Extract the [x, y] coordinate from the center of the cell holding the provided text.  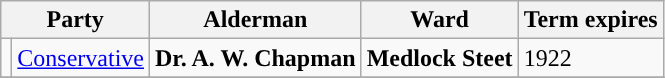
Dr. A. W. Chapman [256, 58]
Party [76, 20]
1922 [590, 58]
Ward [440, 20]
Medlock Steet [440, 58]
Conservative [81, 58]
Alderman [256, 20]
Term expires [590, 20]
